Search for the cell housing the specified text and yield its (x, y) center coordinate. 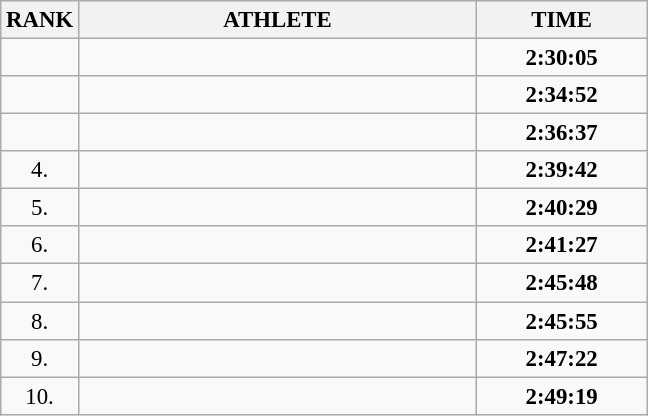
TIME (562, 20)
ATHLETE (277, 20)
9. (40, 358)
2:47:22 (562, 358)
2:30:05 (562, 58)
2:41:27 (562, 245)
2:36:37 (562, 133)
10. (40, 396)
2:45:48 (562, 283)
2:40:29 (562, 208)
8. (40, 321)
RANK (40, 20)
7. (40, 283)
6. (40, 245)
4. (40, 170)
2:45:55 (562, 321)
5. (40, 208)
2:39:42 (562, 170)
2:34:52 (562, 95)
2:49:19 (562, 396)
